Return (x, y) of the center of cell containing provided text 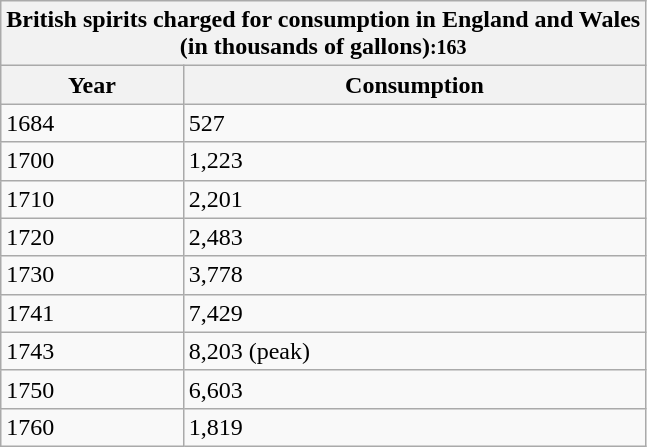
527 (414, 123)
Consumption (414, 85)
1743 (92, 351)
1720 (92, 237)
1,819 (414, 427)
2,201 (414, 199)
British spirits charged for consumption in England and Wales(in thousands of gallons):163 (324, 34)
1710 (92, 199)
8,203 (peak) (414, 351)
3,778 (414, 275)
1741 (92, 313)
1730 (92, 275)
7,429 (414, 313)
2,483 (414, 237)
1684 (92, 123)
6,603 (414, 389)
1760 (92, 427)
Year (92, 85)
1750 (92, 389)
1700 (92, 161)
1,223 (414, 161)
